Search for the cell housing the specified text and yield its [X, Y] center coordinate. 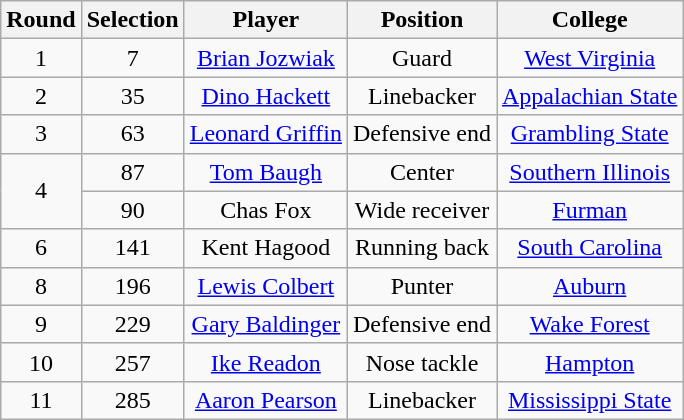
1 [41, 58]
Center [422, 172]
Position [422, 20]
College [589, 20]
Chas Fox [266, 210]
Wide receiver [422, 210]
Gary Baldinger [266, 324]
Punter [422, 286]
Selection [132, 20]
Round [41, 20]
Player [266, 20]
90 [132, 210]
229 [132, 324]
35 [132, 96]
Appalachian State [589, 96]
141 [132, 248]
11 [41, 400]
87 [132, 172]
257 [132, 362]
9 [41, 324]
Ike Readon [266, 362]
Tom Baugh [266, 172]
Mississippi State [589, 400]
South Carolina [589, 248]
7 [132, 58]
Brian Jozwiak [266, 58]
Grambling State [589, 134]
Aaron Pearson [266, 400]
West Virginia [589, 58]
8 [41, 286]
2 [41, 96]
Dino Hackett [266, 96]
3 [41, 134]
10 [41, 362]
Southern Illinois [589, 172]
196 [132, 286]
Auburn [589, 286]
285 [132, 400]
Guard [422, 58]
Furman [589, 210]
Wake Forest [589, 324]
Running back [422, 248]
63 [132, 134]
6 [41, 248]
Nose tackle [422, 362]
Lewis Colbert [266, 286]
Kent Hagood [266, 248]
Leonard Griffin [266, 134]
Hampton [589, 362]
4 [41, 191]
